From the cell containing the given text, extract its center point as (X, Y) coordinate. 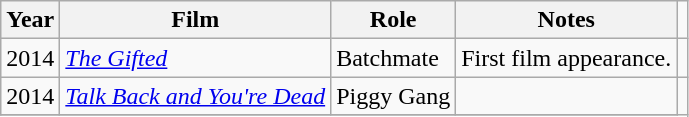
Film (196, 20)
Year (30, 20)
Role (394, 20)
The Gifted (196, 58)
Talk Back and You're Dead (196, 96)
Piggy Gang (394, 96)
Notes (566, 20)
First film appearance. (566, 58)
Batchmate (394, 58)
